Extract the (X, Y) coordinate from the center of the cell holding the provided text.  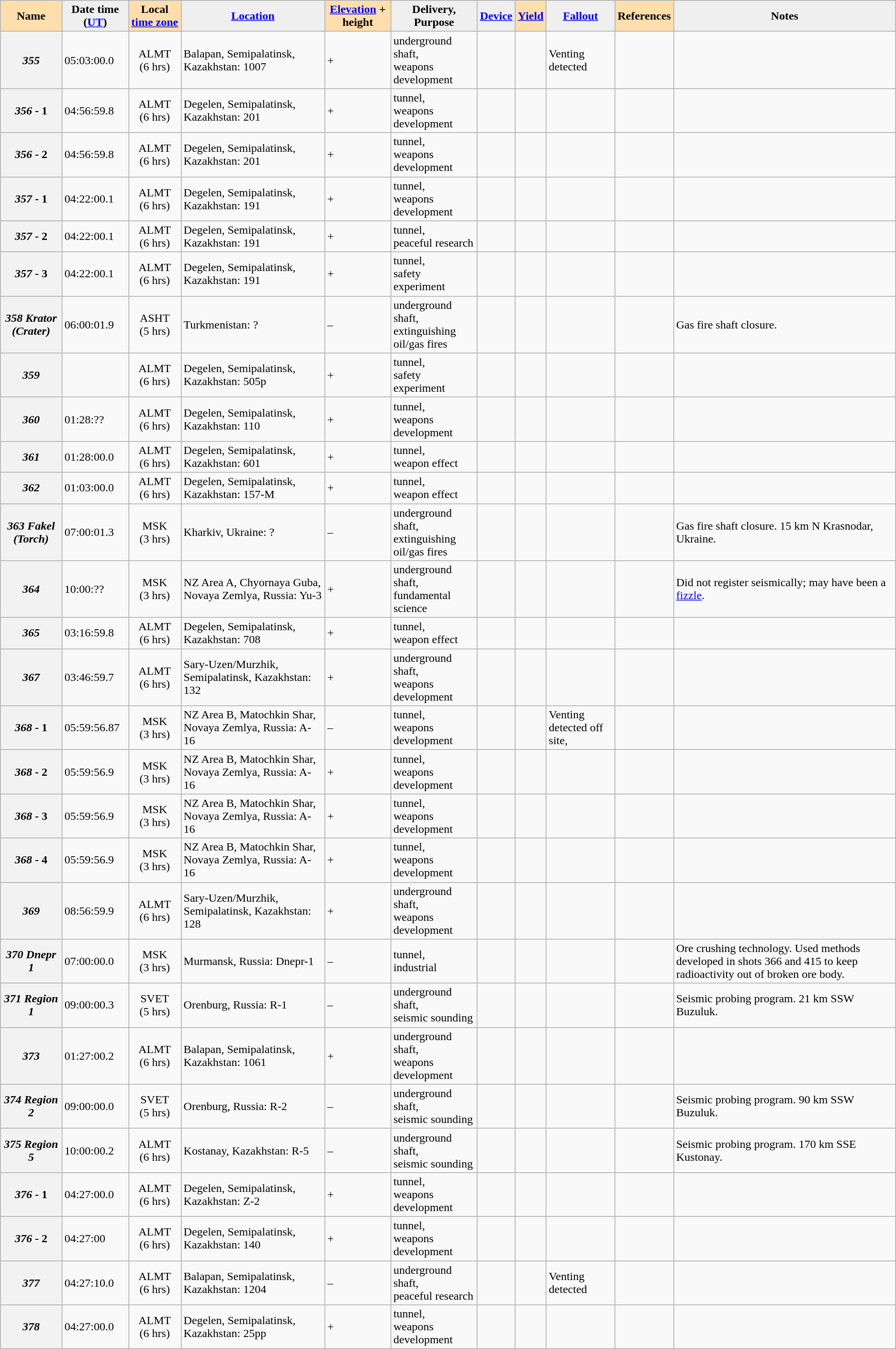
368 - 1 (31, 728)
05:03:00.0 (95, 60)
Seismic probing program. 90 km SSW Buzuluk. (784, 1106)
375 Region 5 (31, 1150)
Degelen, Semipalatinsk, Kazakhstan: Z-2 (253, 1194)
360 (31, 419)
Gas fire shaft closure. 15 km N Krasnodar, Ukraine. (784, 533)
10:00:00.2 (95, 1150)
357 - 3 (31, 274)
363 Fakel (Torch) (31, 533)
03:16:59.8 (95, 633)
356 - 2 (31, 155)
01:28:00.0 (95, 457)
Sary-Uzen/Murzhik, Semipalatinsk, Kazakhstan: 128 (253, 911)
09:00:00.0 (95, 1106)
Balapan, Semipalatinsk, Kazakhstan: 1007 (253, 60)
Notes (784, 16)
NZ Area A, Chyornaya Guba, Novaya Zemlya, Russia: Yu-3 (253, 589)
Degelen, Semipalatinsk, Kazakhstan: 505p (253, 375)
Device (496, 16)
Kostanay, Kazakhstan: R-5 (253, 1150)
Balapan, Semipalatinsk, Kazakhstan: 1204 (253, 1282)
Degelen, Semipalatinsk, Kazakhstan: 157-M (253, 487)
underground shaft,fundamental science (434, 589)
Orenburg, Russia: R-2 (253, 1106)
Degelen, Semipalatinsk, Kazakhstan: 140 (253, 1238)
Delivery, Purpose (434, 16)
376 - 1 (31, 1194)
Kharkiv, Ukraine: ? (253, 533)
ASHT (5 hrs) (155, 325)
Yield (530, 16)
06:00:01.9 (95, 325)
368 - 4 (31, 860)
Did not register seismically; may have been a fizzle. (784, 589)
Seismic probing program. 170 km SSE Kustonay. (784, 1150)
377 (31, 1282)
362 (31, 487)
368 - 3 (31, 816)
Degelen, Semipalatinsk, Kazakhstan: 601 (253, 457)
tunnel,peaceful research (434, 237)
Date time (UT) (95, 16)
368 - 2 (31, 772)
01:27:00.2 (95, 1055)
370 Dnepr 1 (31, 961)
Local time zone (155, 16)
01:28:?? (95, 419)
374 Region 2 (31, 1106)
01:03:00.0 (95, 487)
373 (31, 1055)
References (644, 16)
371 Region 1 (31, 1005)
05:59:56.87 (95, 728)
369 (31, 911)
358 Krator (Crater) (31, 325)
07:00:00.0 (95, 961)
10:00:?? (95, 589)
Murmansk, Russia: Dnepr-1 (253, 961)
365 (31, 633)
355 (31, 60)
Location (253, 16)
Seismic probing program. 21 km SSW Buzuluk. (784, 1005)
Fallout (581, 16)
03:46:59.7 (95, 677)
Degelen, Semipalatinsk, Kazakhstan: 708 (253, 633)
Turkmenistan: ? (253, 325)
376 - 2 (31, 1238)
04:27:00 (95, 1238)
Sary-Uzen/Murzhik, Semipalatinsk, Kazakhstan: 132 (253, 677)
Elevation + height (358, 16)
08:56:59.9 (95, 911)
09:00:00.3 (95, 1005)
Degelen, Semipalatinsk, Kazakhstan: 110 (253, 419)
378 (31, 1327)
tunnel,industrial (434, 961)
357 - 2 (31, 237)
357 - 1 (31, 199)
Orenburg, Russia: R-1 (253, 1005)
361 (31, 457)
Ore crushing technology. Used methods developed in shots 366 and 415 to keep radioactivity out of broken ore body. (784, 961)
Venting detected off site, (581, 728)
underground shaft,peaceful research (434, 1282)
04:27:10.0 (95, 1282)
Balapan, Semipalatinsk, Kazakhstan: 1061 (253, 1055)
367 (31, 677)
Gas fire shaft closure. (784, 325)
356 - 1 (31, 111)
364 (31, 589)
07:00:01.3 (95, 533)
Degelen, Semipalatinsk, Kazakhstan: 25pp (253, 1327)
359 (31, 375)
Name (31, 16)
